Pinpoint the cell where the given text exists, returning its (X, Y) midpoint coordinate. 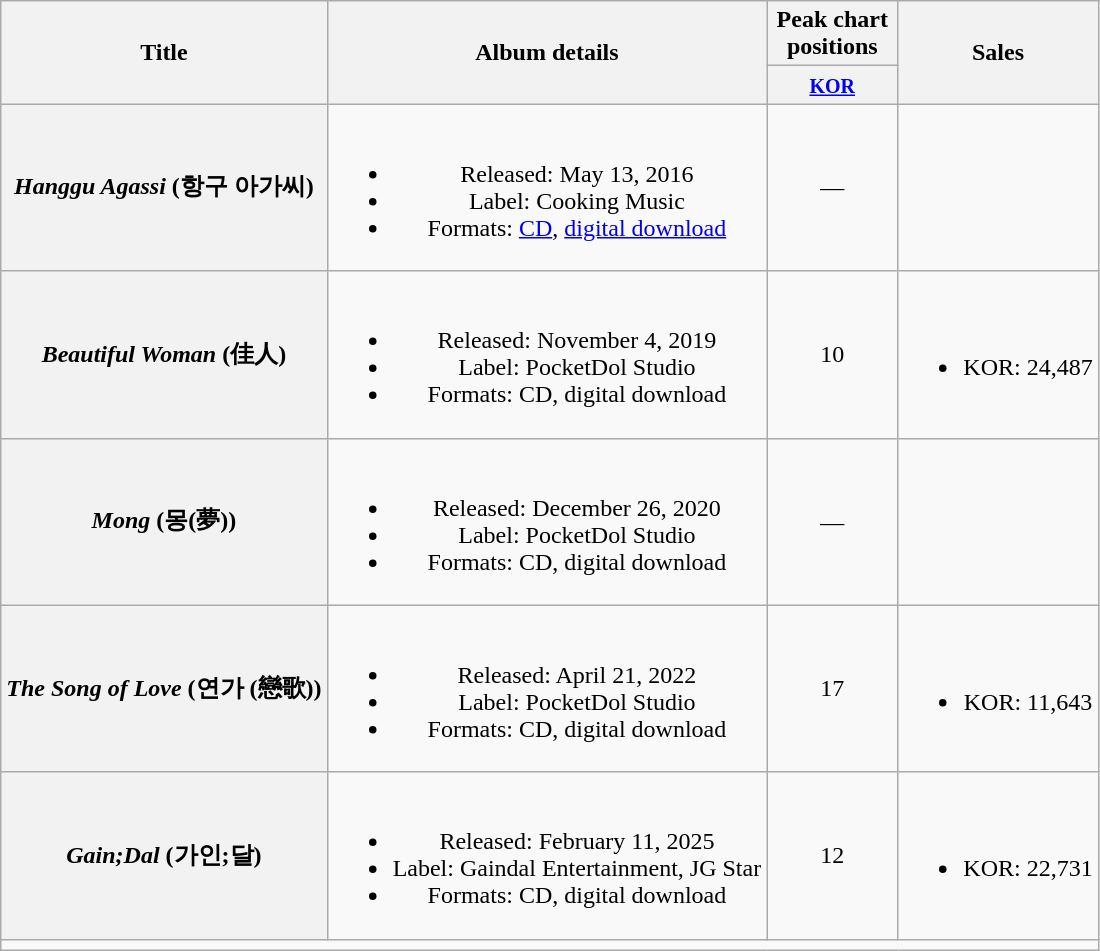
KOR: 22,731 (998, 856)
12 (832, 856)
Released: December 26, 2020Label: PocketDol StudioFormats: CD, digital download (547, 522)
KOR: 24,487 (998, 354)
KOR: 11,643 (998, 688)
Beautiful Woman (佳人) (164, 354)
Gain;Dal (가인;달) (164, 856)
Released: May 13, 2016Label: Cooking MusicFormats: CD, digital download (547, 188)
KOR (832, 85)
17 (832, 688)
Sales (998, 52)
Released: February 11, 2025Label: Gaindal Entertainment, JG StarFormats: CD, digital download (547, 856)
10 (832, 354)
Hanggu Agassi (항구 아가씨) (164, 188)
Album details (547, 52)
The Song of Love (연가 (戀歌)) (164, 688)
Released: November 4, 2019Label: PocketDol StudioFormats: CD, digital download (547, 354)
Released: April 21, 2022Label: PocketDol StudioFormats: CD, digital download (547, 688)
Title (164, 52)
Mong (몽(夢)) (164, 522)
Peak chart positions (832, 34)
